Find where the given text appears and provide that cell's center as [X, Y] coordinate. 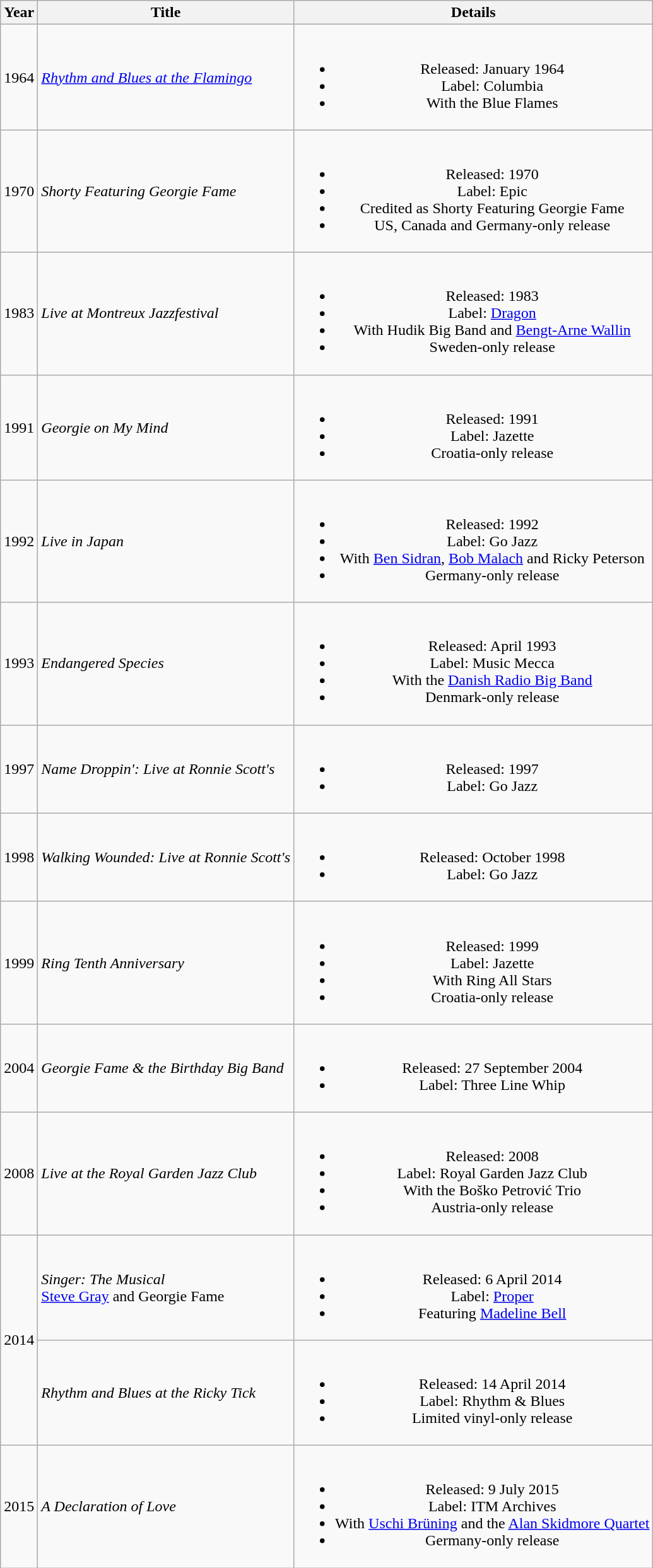
Ring Tenth Anniversary [166, 962]
Live at the Royal Garden Jazz Club [166, 1173]
A Declaration of Love [166, 1507]
Released: October 1998Label: Go Jazz [473, 857]
1992 [19, 541]
1997 [19, 769]
Released: January 1964Label: ColumbiaWith the Blue Flames [473, 77]
Georgie Fame & the Birthday Big Band [166, 1068]
Released: April 1993Label: Music MeccaWith the Danish Radio Big BandDenmark-only release [473, 664]
1970 [19, 191]
1991 [19, 428]
1999 [19, 962]
Shorty Featuring Georgie Fame [166, 191]
Details [473, 13]
Year [19, 13]
Released: 1983Label: DragonWith Hudik Big Band and Bengt-Arne WallinSweden-only release [473, 313]
2015 [19, 1507]
Released: 14 April 2014Label: Rhythm & BluesLimited vinyl-only release [473, 1393]
Released: 2008Label: Royal Garden Jazz ClubWith the Boško Petrović TrioAustria-only release [473, 1173]
Released: 1997Label: Go Jazz [473, 769]
Live at Montreux Jazzfestival [166, 313]
Name Droppin': Live at Ronnie Scott's [166, 769]
Walking Wounded: Live at Ronnie Scott's [166, 857]
Rhythm and Blues at the Flamingo [166, 77]
Released: 6 April 2014Label: ProperFeaturing Madeline Bell [473, 1288]
1964 [19, 77]
Live in Japan [166, 541]
Released: 1970Label: EpicCredited as Shorty Featuring Georgie FameUS, Canada and Germany-only release [473, 191]
Title [166, 13]
Rhythm and Blues at the Ricky Tick [166, 1393]
2004 [19, 1068]
2008 [19, 1173]
1983 [19, 313]
1998 [19, 857]
Released: 9 July 2015Label: ITM ArchivesWith Uschi Brüning and the Alan Skidmore QuartetGermany-only release [473, 1507]
Released: 1999Label: JazetteWith Ring All StarsCroatia-only release [473, 962]
Released: 1992Label: Go JazzWith Ben Sidran, Bob Malach and Ricky PetersonGermany-only release [473, 541]
Georgie on My Mind [166, 428]
Released: 27 September 2004Label: Three Line Whip [473, 1068]
Singer: The MusicalSteve Gray and Georgie Fame [166, 1288]
Endangered Species [166, 664]
1993 [19, 664]
2014 [19, 1340]
Released: 1991Label: JazetteCroatia-only release [473, 428]
